Search for the cell housing the specified text and yield its [x, y] center coordinate. 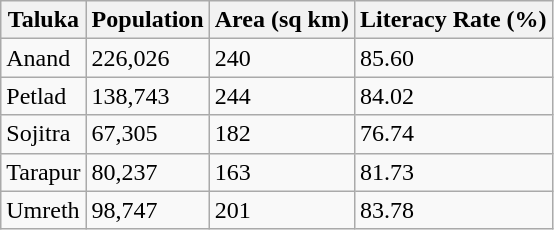
81.73 [453, 172]
84.02 [453, 96]
Literacy Rate (%) [453, 20]
85.60 [453, 58]
163 [282, 172]
Sojitra [44, 134]
226,026 [148, 58]
98,747 [148, 210]
Petlad [44, 96]
80,237 [148, 172]
67,305 [148, 134]
Area (sq km) [282, 20]
Anand [44, 58]
201 [282, 210]
76.74 [453, 134]
240 [282, 58]
Umreth [44, 210]
83.78 [453, 210]
138,743 [148, 96]
Tarapur [44, 172]
244 [282, 96]
Taluka [44, 20]
182 [282, 134]
Population [148, 20]
